Return (X, Y) of the center of cell containing provided text 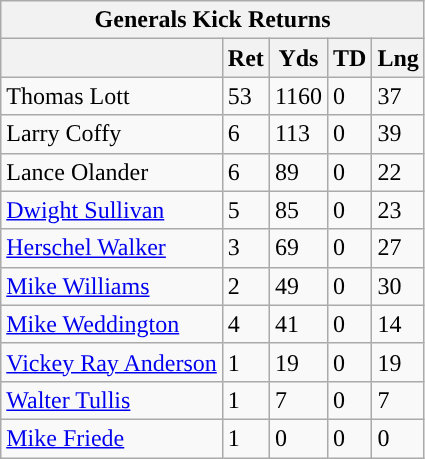
Walter Tullis (112, 400)
Lance Olander (112, 172)
1160 (298, 96)
37 (398, 96)
TD (350, 58)
Larry Coffy (112, 134)
Generals Kick Returns (213, 20)
14 (398, 324)
Yds (298, 58)
89 (298, 172)
113 (298, 134)
69 (298, 248)
4 (246, 324)
Mike Friede (112, 438)
3 (246, 248)
Herschel Walker (112, 248)
5 (246, 210)
23 (398, 210)
2 (246, 286)
Mike Weddington (112, 324)
49 (298, 286)
Vickey Ray Anderson (112, 362)
Mike Williams (112, 286)
39 (398, 134)
53 (246, 96)
Lng (398, 58)
85 (298, 210)
Ret (246, 58)
Thomas Lott (112, 96)
Dwight Sullivan (112, 210)
22 (398, 172)
27 (398, 248)
30 (398, 286)
41 (298, 324)
